Identify which cell holds the provided text, then report its (X, Y) central coordinate. 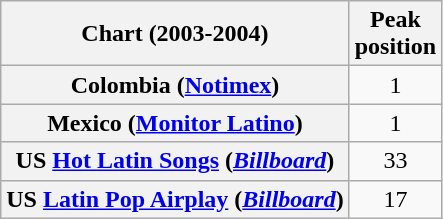
17 (395, 199)
Peakposition (395, 34)
Chart (2003-2004) (175, 34)
US Hot Latin Songs (Billboard) (175, 161)
33 (395, 161)
Mexico (Monitor Latino) (175, 123)
Colombia (Notimex) (175, 85)
US Latin Pop Airplay (Billboard) (175, 199)
